Pinpoint the cell where the given text exists, returning its [x, y] midpoint coordinate. 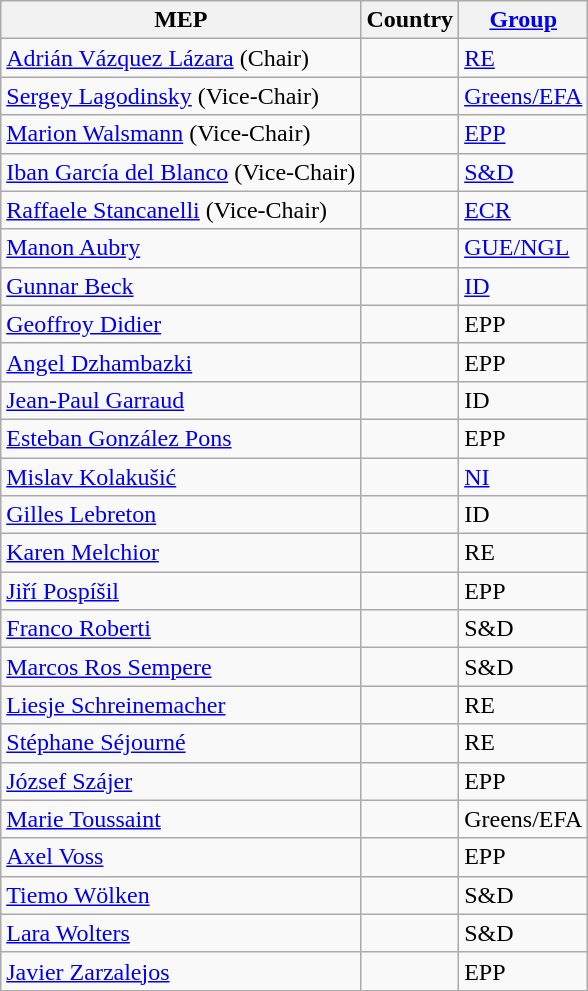
Marion Walsmann (Vice-Chair) [181, 134]
Jiří Pospíšil [181, 591]
NI [524, 477]
Esteban González Pons [181, 438]
Geoffroy Didier [181, 324]
Tiemo Wölken [181, 895]
Stéphane Séjourné [181, 743]
Axel Voss [181, 857]
Gunnar Beck [181, 286]
GUE/NGL [524, 248]
ECR [524, 210]
Javier Zarzalejos [181, 971]
Iban García del Blanco (Vice-Chair) [181, 172]
Liesje Schreinemacher [181, 705]
Group [524, 20]
Marie Toussaint [181, 819]
Angel Dzhambazki [181, 362]
MEP [181, 20]
Adrián Vázquez Lázara (Chair) [181, 58]
Mislav Kolakušić [181, 477]
Jean-Paul Garraud [181, 400]
Franco Roberti [181, 629]
Karen Melchior [181, 553]
Sergey Lagodinsky (Vice-Chair) [181, 96]
Raffaele Stancanelli (Vice-Chair) [181, 210]
Country [410, 20]
Gilles Lebreton [181, 515]
József Szájer [181, 781]
Lara Wolters [181, 933]
Marcos Ros Sempere [181, 667]
Manon Aubry [181, 248]
